Pinpoint the cell where the given text exists, returning its [x, y] midpoint coordinate. 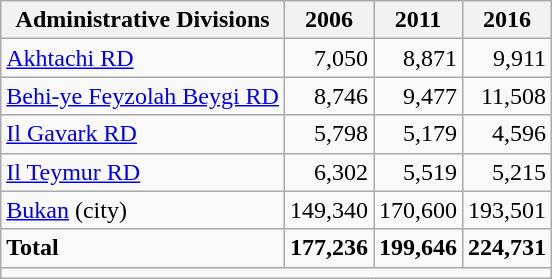
224,731 [508, 248]
2011 [418, 20]
5,215 [508, 172]
5,179 [418, 134]
Il Gavark RD [143, 134]
4,596 [508, 134]
Il Teymur RD [143, 172]
2006 [328, 20]
193,501 [508, 210]
Total [143, 248]
5,798 [328, 134]
9,477 [418, 96]
199,646 [418, 248]
Administrative Divisions [143, 20]
Akhtachi RD [143, 58]
2016 [508, 20]
7,050 [328, 58]
8,746 [328, 96]
8,871 [418, 58]
177,236 [328, 248]
170,600 [418, 210]
9,911 [508, 58]
Bukan (city) [143, 210]
6,302 [328, 172]
5,519 [418, 172]
11,508 [508, 96]
Behi-ye Feyzolah Beygi RD [143, 96]
149,340 [328, 210]
